Search for the cell housing the specified text and yield its [x, y] center coordinate. 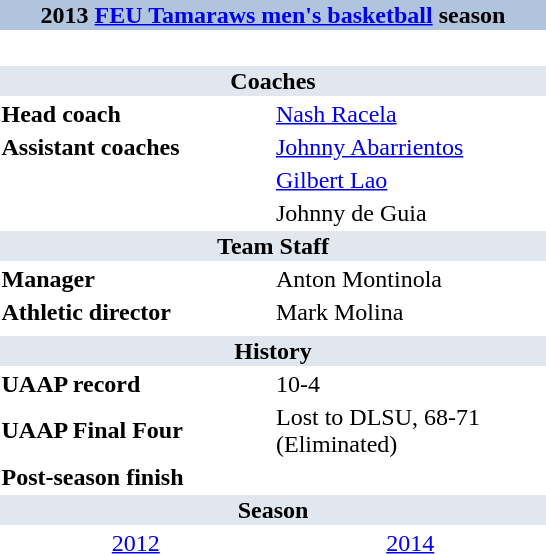
UAAP record [136, 384]
Season [273, 510]
Johnny de Guia [410, 213]
Johnny Abarrientos [410, 147]
Athletic director [136, 312]
Post-season finish [136, 477]
Mark Molina [410, 312]
Manager [136, 279]
Team Staff [273, 246]
Head coach [136, 114]
UAAP Final Four [136, 430]
Gilbert Lao [410, 180]
2013 FEU Tamaraws men's basketball season [273, 15]
Assistant coaches [136, 147]
History [273, 351]
Anton Montinola [410, 279]
Nash Racela [410, 114]
10-4 [410, 384]
Coaches [273, 81]
Lost to DLSU, 68-71 (Eliminated) [410, 430]
